Locate the cell with the specified text and output its [X, Y] center coordinate. 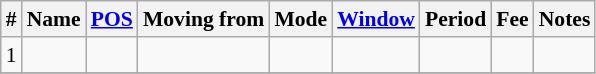
Name [54, 19]
Fee [512, 19]
# [12, 19]
Mode [300, 19]
Moving from [204, 19]
Window [376, 19]
POS [112, 19]
1 [12, 55]
Period [456, 19]
Notes [565, 19]
